Detect which cell encompasses the target text, then output its (X, Y) center coordinate. 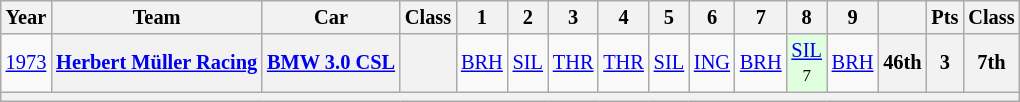
1973 (26, 63)
7th (991, 63)
Team (156, 17)
2 (528, 17)
Car (331, 17)
7 (761, 17)
ING (712, 63)
1 (482, 17)
Herbert Müller Racing (156, 63)
6 (712, 17)
9 (853, 17)
5 (669, 17)
BMW 3.0 CSL (331, 63)
4 (623, 17)
Year (26, 17)
46th (902, 63)
SIL7 (807, 63)
Pts (946, 17)
8 (807, 17)
